Output the (X, Y) coordinate of the center of the cell containing the given text.  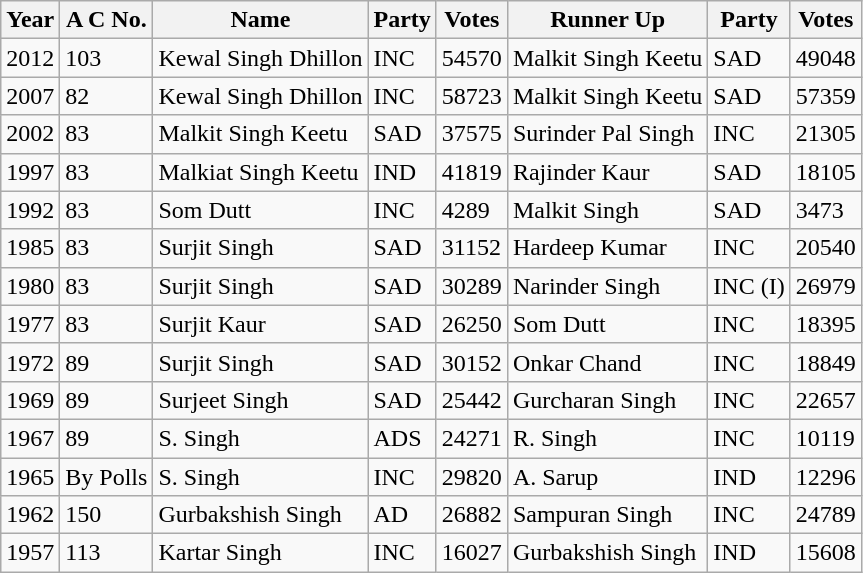
26882 (472, 515)
Surjit Kaur (260, 324)
12296 (826, 477)
54570 (472, 58)
26979 (826, 286)
Rajinder Kaur (607, 172)
58723 (472, 96)
Surinder Pal Singh (607, 134)
Name (260, 20)
1997 (30, 172)
18395 (826, 324)
25442 (472, 400)
AD (402, 515)
30289 (472, 286)
Malkiat Singh Keetu (260, 172)
Gurcharan Singh (607, 400)
1969 (30, 400)
82 (106, 96)
1992 (30, 210)
1972 (30, 362)
Year (30, 20)
57359 (826, 96)
1967 (30, 438)
4289 (472, 210)
1957 (30, 553)
30152 (472, 362)
ADS (402, 438)
1980 (30, 286)
Kartar Singh (260, 553)
18849 (826, 362)
Runner Up (607, 20)
Onkar Chand (607, 362)
A C No. (106, 20)
Sampuran Singh (607, 515)
A. Sarup (607, 477)
37575 (472, 134)
41819 (472, 172)
21305 (826, 134)
R. Singh (607, 438)
31152 (472, 248)
3473 (826, 210)
By Polls (106, 477)
16027 (472, 553)
1985 (30, 248)
150 (106, 515)
2002 (30, 134)
1962 (30, 515)
24789 (826, 515)
24271 (472, 438)
1965 (30, 477)
49048 (826, 58)
103 (106, 58)
113 (106, 553)
10119 (826, 438)
Hardeep Kumar (607, 248)
15608 (826, 553)
INC (I) (749, 286)
2007 (30, 96)
26250 (472, 324)
29820 (472, 477)
Narinder Singh (607, 286)
Surjeet Singh (260, 400)
18105 (826, 172)
1977 (30, 324)
2012 (30, 58)
20540 (826, 248)
22657 (826, 400)
Malkit Singh (607, 210)
